Locate the cell with the specified text and output its [x, y] center coordinate. 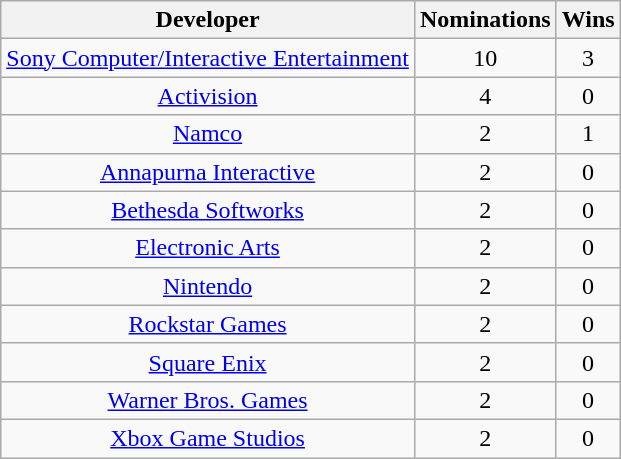
10 [485, 58]
3 [588, 58]
Warner Bros. Games [208, 400]
Sony Computer/Interactive Entertainment [208, 58]
Annapurna Interactive [208, 172]
Developer [208, 20]
Nintendo [208, 286]
Activision [208, 96]
Rockstar Games [208, 324]
Wins [588, 20]
Nominations [485, 20]
Bethesda Softworks [208, 210]
Square Enix [208, 362]
4 [485, 96]
1 [588, 134]
Namco [208, 134]
Electronic Arts [208, 248]
Xbox Game Studios [208, 438]
